Return the [X, Y] coordinate for the center point of the cell that contains the specified text.  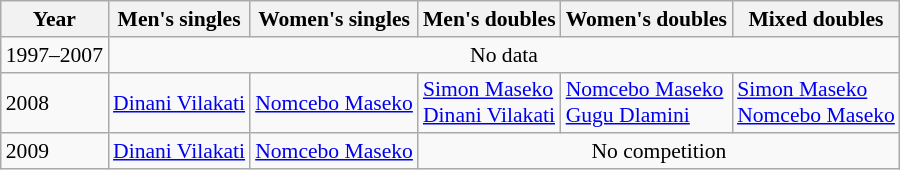
Women's singles [334, 19]
Men's singles [179, 19]
Simon Maseko Dinani Vilakati [490, 102]
1997–2007 [54, 55]
2008 [54, 102]
2009 [54, 152]
No competition [659, 152]
Simon Maseko Nomcebo Maseko [816, 102]
Mixed doubles [816, 19]
No data [504, 55]
Year [54, 19]
Men's doubles [490, 19]
Nomcebo MasekoGugu Dlamini [646, 102]
Women's doubles [646, 19]
